Pinpoint the cell where the given text exists, returning its [x, y] midpoint coordinate. 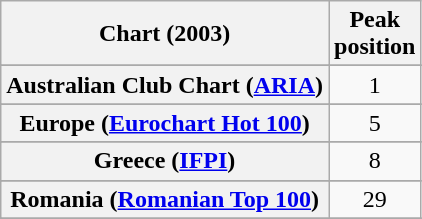
Europe (Eurochart Hot 100) [165, 123]
1 [374, 85]
Greece (IFPI) [165, 161]
29 [374, 199]
Peakposition [374, 34]
Chart (2003) [165, 34]
Australian Club Chart (ARIA) [165, 85]
Romania (Romanian Top 100) [165, 199]
8 [374, 161]
5 [374, 123]
